Locate the cell with the specified text and output its (X, Y) center coordinate. 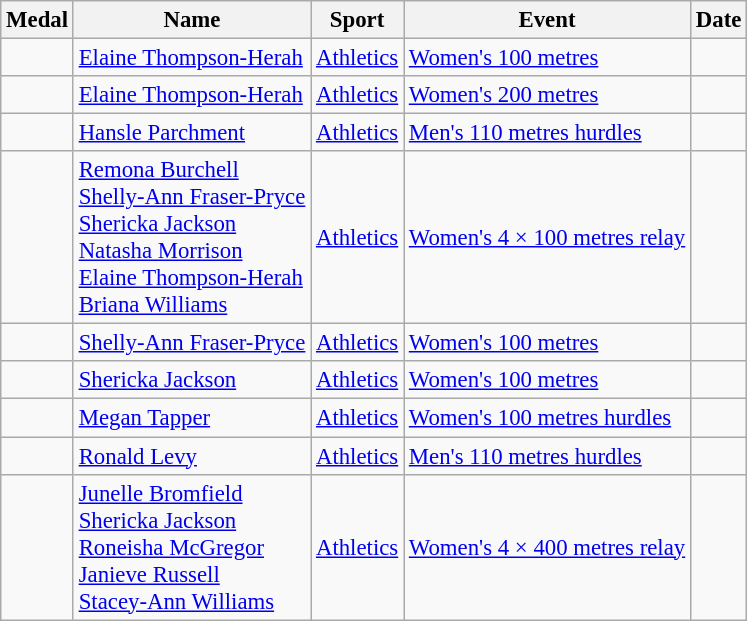
Medal (38, 20)
Remona BurchellShelly-Ann Fraser-PryceShericka JacksonNatasha MorrisonElaine Thompson-HerahBriana Williams (192, 238)
Women's 4 × 400 metres relay (548, 547)
Shericka Jackson (192, 381)
Hansle Parchment (192, 133)
Name (192, 20)
Date (719, 20)
Megan Tapper (192, 418)
Women's 4 × 100 metres relay (548, 238)
Women's 100 metres hurdles (548, 418)
Event (548, 20)
Ronald Levy (192, 456)
Junelle BromfieldShericka JacksonRoneisha McGregorJanieve RussellStacey-Ann Williams (192, 547)
Women's 200 metres (548, 95)
Shelly-Ann Fraser-Pryce (192, 343)
Sport (358, 20)
